Find where the given text appears and provide that cell's center as (X, Y) coordinate. 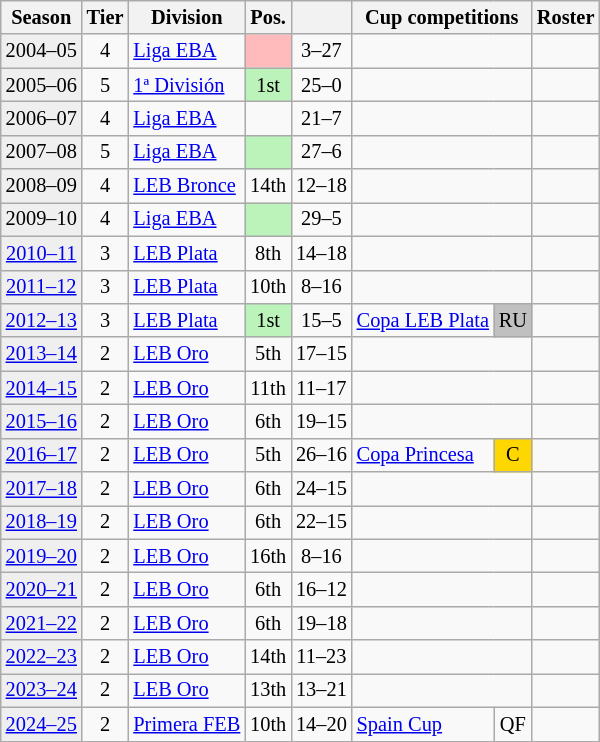
12–18 (322, 186)
2021–22 (42, 623)
2014–15 (42, 388)
25–0 (322, 85)
2009–10 (42, 219)
11–23 (322, 657)
LEB Bronce (186, 186)
16–12 (322, 589)
2004–05 (42, 51)
2023–24 (42, 690)
2013–14 (42, 354)
RU (513, 320)
C (513, 455)
1ª División (186, 85)
Spain Cup (423, 724)
26–16 (322, 455)
Copa Princesa (423, 455)
Tier (106, 17)
13–21 (322, 690)
QF (513, 724)
2020–21 (42, 589)
2006–07 (42, 118)
2012–13 (42, 320)
2017–18 (42, 489)
2008–09 (42, 186)
16th (268, 556)
Pos. (268, 17)
29–5 (322, 219)
Season (42, 17)
19–18 (322, 623)
2010–11 (42, 253)
14–20 (322, 724)
17–15 (322, 354)
2007–08 (42, 152)
Division (186, 17)
Roster (566, 17)
14–18 (322, 253)
2024–25 (42, 724)
2022–23 (42, 657)
19–15 (322, 421)
2016–17 (42, 455)
Primera FEB (186, 724)
Cup competitions (442, 17)
21–7 (322, 118)
2011–12 (42, 287)
2005–06 (42, 85)
27–6 (322, 152)
13th (268, 690)
2019–20 (42, 556)
11th (268, 388)
22–15 (322, 522)
3–27 (322, 51)
Copa LEB Plata (423, 320)
2018–19 (42, 522)
8th (268, 253)
11–17 (322, 388)
24–15 (322, 489)
15–5 (322, 320)
2015–16 (42, 421)
